Capture the cell that displays the provided text and extract its [X, Y] central coordinate. 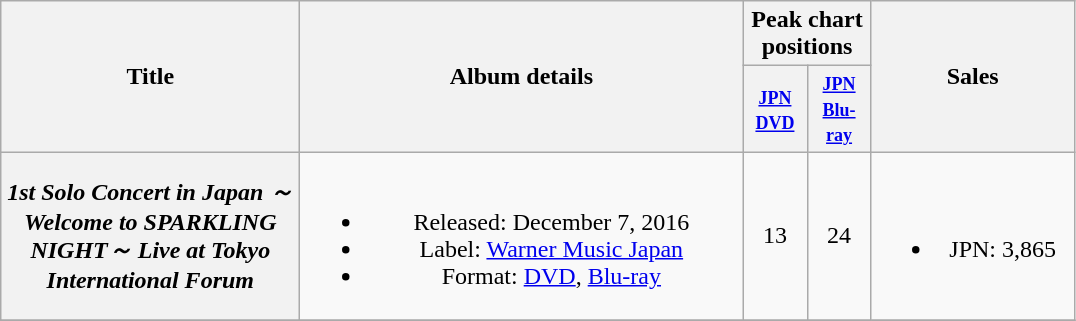
1st Solo Concert in Japan ～Welcome to SPARKLING NIGHT～ Live at Tokyo International Forum [150, 236]
Released: December 7, 2016Label: Warner Music JapanFormat: DVD, Blu-ray [522, 236]
Album details [522, 77]
Peak chart positions [807, 34]
JPNDVD [775, 110]
Title [150, 77]
JPN: 3,865 [972, 236]
Sales [972, 77]
13 [775, 236]
JPNBlu-ray [839, 110]
24 [839, 236]
